Scan for the cell matching the given text and deliver its [x, y] coordinate at center. 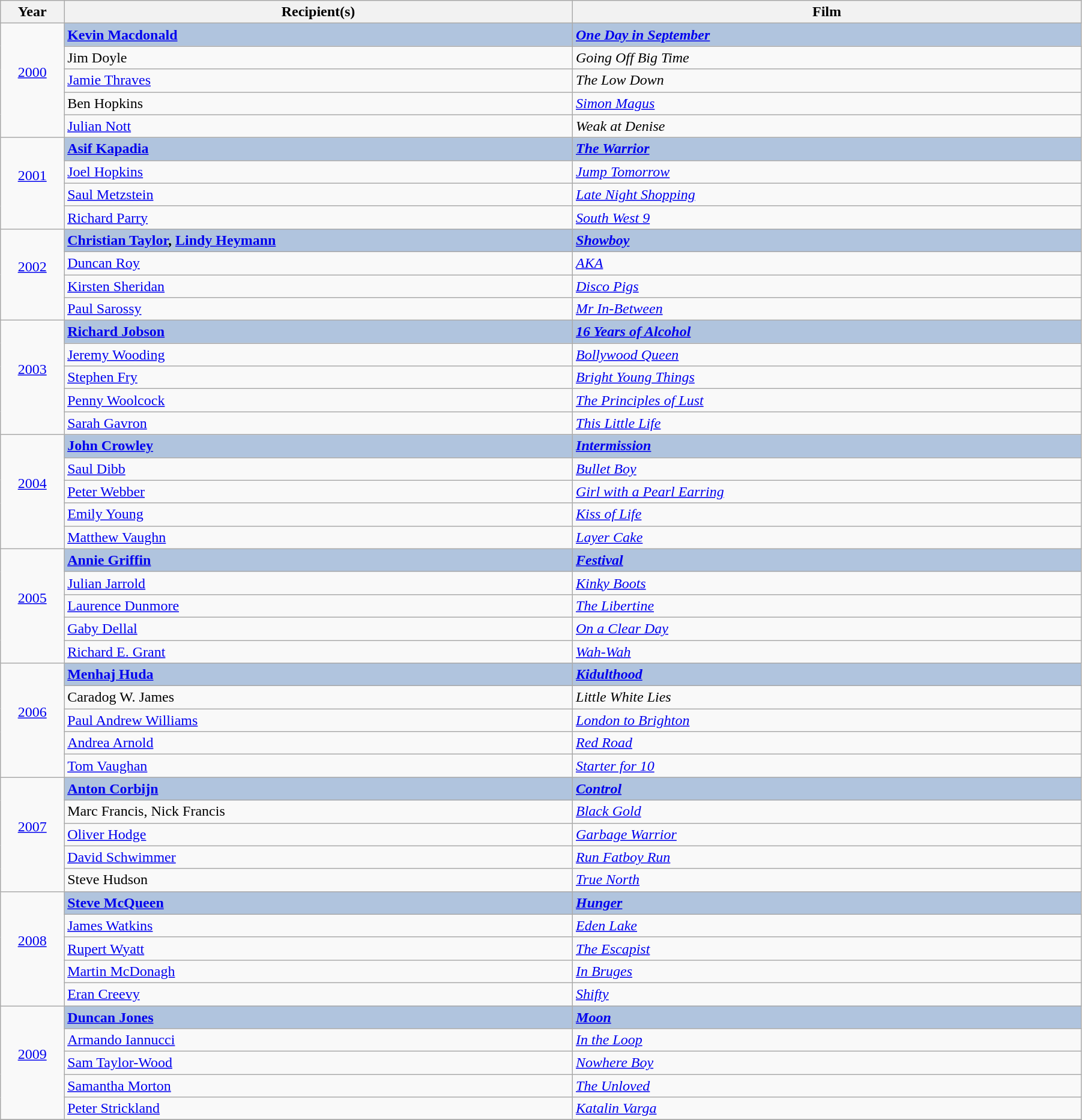
Emily Young [318, 514]
Asif Kapadia [318, 149]
On a Clear Day [827, 628]
Festival [827, 560]
Oliver Hodge [318, 834]
Recipient(s) [318, 12]
Richard Parry [318, 217]
Caradog W. James [318, 697]
Wah-Wah [827, 651]
Annie Griffin [318, 560]
Christian Taylor, Lindy Heymann [318, 240]
Richard Jobson [318, 332]
Katalin Varga [827, 1109]
Saul Metzstein [318, 194]
The Unloved [827, 1086]
Penny Woolcock [318, 400]
2005 [32, 606]
Armando Iannucci [318, 1040]
Kidulthood [827, 675]
Intermission [827, 446]
2001 [32, 183]
Jump Tomorrow [827, 172]
The Libertine [827, 606]
2004 [32, 492]
2000 [32, 80]
The Warrior [827, 149]
One Day in September [827, 35]
Garbage Warrior [827, 834]
James Watkins [318, 926]
Marc Francis, Nick Francis [318, 811]
South West 9 [827, 217]
Anton Corbijn [318, 789]
Paul Sarossy [318, 309]
2007 [32, 834]
Year [32, 12]
Nowhere Boy [827, 1063]
2003 [32, 378]
Laurence Dunmore [318, 606]
Kinky Boots [827, 583]
2002 [32, 274]
Rupert Wyatt [318, 948]
Ben Hopkins [318, 103]
Weak at Denise [827, 126]
Eran Creevy [318, 994]
John Crowley [318, 446]
Samantha Morton [318, 1086]
Eden Lake [827, 926]
In the Loop [827, 1040]
Black Gold [827, 811]
Matthew Vaughn [318, 537]
Duncan Roy [318, 263]
In Bruges [827, 971]
Tom Vaughan [318, 766]
The Principles of Lust [827, 400]
Jamie Thraves [318, 80]
Saul Dibb [318, 469]
2008 [32, 948]
Late Night Shopping [827, 194]
This Little Life [827, 423]
Bright Young Things [827, 378]
Film [827, 12]
Run Fatboy Run [827, 857]
Peter Strickland [318, 1109]
Richard E. Grant [318, 651]
Steve McQueen [318, 903]
Andrea Arnold [318, 743]
Sarah Gavron [318, 423]
16 Years of Alcohol [827, 332]
2006 [32, 720]
Bollywood Queen [827, 355]
Gaby Dellal [318, 628]
Duncan Jones [318, 1017]
The Low Down [827, 80]
Showboy [827, 240]
Steve Hudson [318, 880]
Kirsten Sheridan [318, 286]
Simon Magus [827, 103]
Hunger [827, 903]
Moon [827, 1017]
Starter for 10 [827, 766]
Peter Webber [318, 492]
Paul Andrew Williams [318, 720]
Menhaj Huda [318, 675]
Julian Jarrold [318, 583]
Disco Pigs [827, 286]
Control [827, 789]
Layer Cake [827, 537]
Jeremy Wooding [318, 355]
Joel Hopkins [318, 172]
Martin McDonagh [318, 971]
Kevin Macdonald [318, 35]
London to Brighton [827, 720]
Jim Doyle [318, 58]
Little White Lies [827, 697]
Sam Taylor-Wood [318, 1063]
Mr In-Between [827, 309]
David Schwimmer [318, 857]
Red Road [827, 743]
Stephen Fry [318, 378]
The Escapist [827, 948]
Julian Nott [318, 126]
Shifty [827, 994]
True North [827, 880]
Bullet Boy [827, 469]
Girl with a Pearl Earring [827, 492]
AKA [827, 263]
Kiss of Life [827, 514]
2009 [32, 1063]
Going Off Big Time [827, 58]
